From the cell containing the given text, extract its center point as (x, y) coordinate. 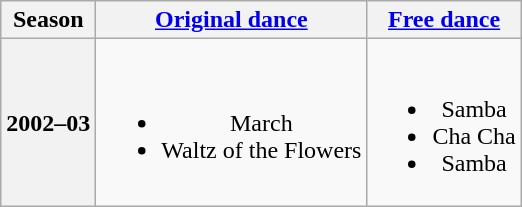
March Waltz of the Flowers (232, 122)
Original dance (232, 20)
SambaCha ChaSamba (444, 122)
Season (48, 20)
Free dance (444, 20)
2002–03 (48, 122)
